Search for the cell housing the specified text and yield its [x, y] center coordinate. 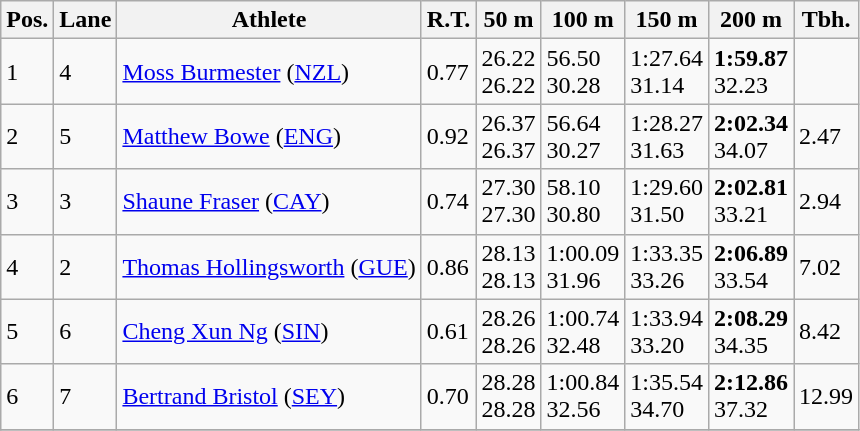
Matthew Bowe (ENG) [269, 136]
R.T. [448, 20]
28.1328.13 [508, 266]
26.2226.22 [508, 72]
150 m [667, 20]
2:08.2934.35 [750, 332]
2:06.8933.54 [750, 266]
1:59.8732.23 [750, 72]
2.47 [826, 136]
Cheng Xun Ng (SIN) [269, 332]
56.5030.28 [583, 72]
1:00.0931.96 [583, 266]
56.6430.27 [583, 136]
Tbh. [826, 20]
1:35.5434.70 [667, 396]
2:02.3434.07 [750, 136]
12.99 [826, 396]
0.77 [448, 72]
2:02.8133.21 [750, 202]
27.3027.30 [508, 202]
0.70 [448, 396]
Lane [86, 20]
1:33.3533.26 [667, 266]
Shaune Fraser (CAY) [269, 202]
100 m [583, 20]
7.02 [826, 266]
1:27.6431.14 [667, 72]
0.74 [448, 202]
58.1030.80 [583, 202]
8.42 [826, 332]
1:00.7432.48 [583, 332]
1:33.9433.20 [667, 332]
200 m [750, 20]
26.3726.37 [508, 136]
0.92 [448, 136]
7 [86, 396]
2:12.8637.32 [750, 396]
Thomas Hollingsworth (GUE) [269, 266]
1 [28, 72]
28.2628.26 [508, 332]
50 m [508, 20]
0.61 [448, 332]
Pos. [28, 20]
28.2828.28 [508, 396]
1:29.6031.50 [667, 202]
Moss Burmester (NZL) [269, 72]
2.94 [826, 202]
1:00.8432.56 [583, 396]
1:28.2731.63 [667, 136]
0.86 [448, 266]
Bertrand Bristol (SEY) [269, 396]
Athlete [269, 20]
